Search for the cell housing the specified text and yield its (X, Y) center coordinate. 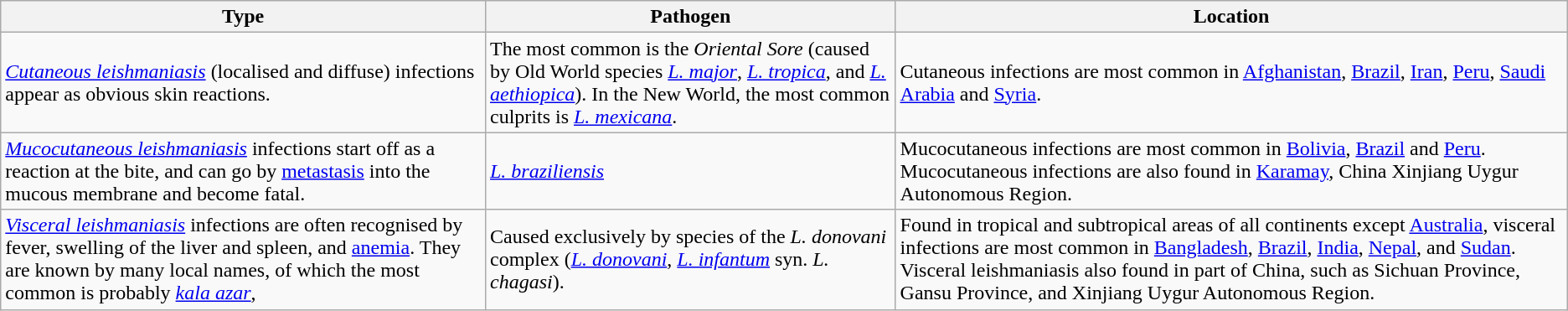
Mucocutaneous leishmaniasis infections start off as a reaction at the bite, and can go by metastasis into the mucous membrane and become fatal. (243, 171)
Pathogen (690, 17)
Location (1231, 17)
Cutaneous leishmaniasis (localised and diffuse) infections appear as obvious skin reactions. (243, 82)
L. braziliensis (690, 171)
Type (243, 17)
Cutaneous infections are most common in Afghanistan, Brazil, Iran, Peru, Saudi Arabia and Syria. (1231, 82)
Caused exclusively by species of the L. donovani complex (L. donovani, L. infantum syn. L. chagasi). (690, 260)
